Determine the [x, y] coordinate at the center of the cell enclosing the given text.  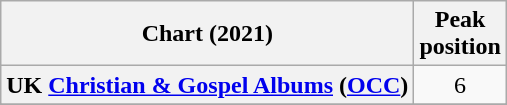
Chart (2021) [208, 34]
UK Christian & Gospel Albums (OCC) [208, 85]
6 [460, 85]
Peak position [460, 34]
